From the cell containing the given text, extract its center point as (x, y) coordinate. 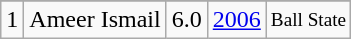
6.0 (186, 20)
Ameer Ismail (95, 20)
1 (12, 20)
2006 (236, 20)
Ball State (308, 20)
